Locate the cell with the specified text and output its [X, Y] center coordinate. 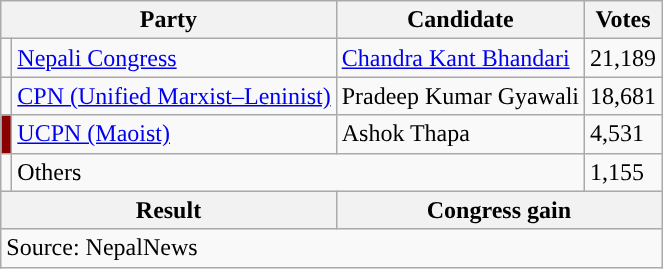
CPN (Unified Marxist–Leninist) [174, 96]
Nepali Congress [174, 58]
Pradeep Kumar Gyawali [460, 96]
UCPN (Maoist) [174, 134]
Result [168, 210]
1,155 [624, 172]
21,189 [624, 58]
Candidate [460, 20]
Congress gain [498, 210]
Ashok Thapa [460, 134]
Votes [624, 20]
Others [298, 172]
4,531 [624, 134]
18,681 [624, 96]
Chandra Kant Bhandari [460, 58]
Source: NepalNews [332, 248]
Party [168, 20]
